Return [x, y] of the center of cell containing provided text 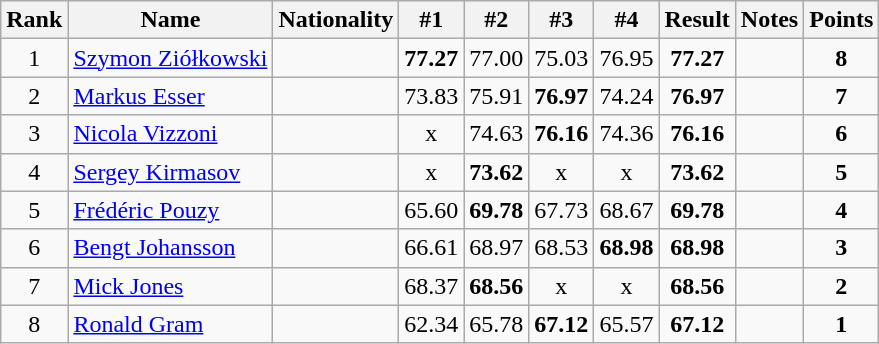
Rank [34, 20]
68.67 [626, 210]
74.63 [496, 134]
#4 [626, 20]
#1 [432, 20]
66.61 [432, 248]
Ronald Gram [170, 324]
#2 [496, 20]
Nicola Vizzoni [170, 134]
Szymon Ziółkowski [170, 58]
68.97 [496, 248]
76.95 [626, 58]
Bengt Johansson [170, 248]
Notes [769, 20]
Mick Jones [170, 286]
#3 [562, 20]
Markus Esser [170, 96]
65.78 [496, 324]
65.57 [626, 324]
Frédéric Pouzy [170, 210]
Points [842, 20]
73.83 [432, 96]
67.73 [562, 210]
62.34 [432, 324]
68.53 [562, 248]
74.24 [626, 96]
75.91 [496, 96]
Name [170, 20]
77.00 [496, 58]
74.36 [626, 134]
68.37 [432, 286]
Result [697, 20]
75.03 [562, 58]
Sergey Kirmasov [170, 172]
65.60 [432, 210]
Nationality [336, 20]
